Extract the (X, Y) coordinate from the center of the cell holding the provided text.  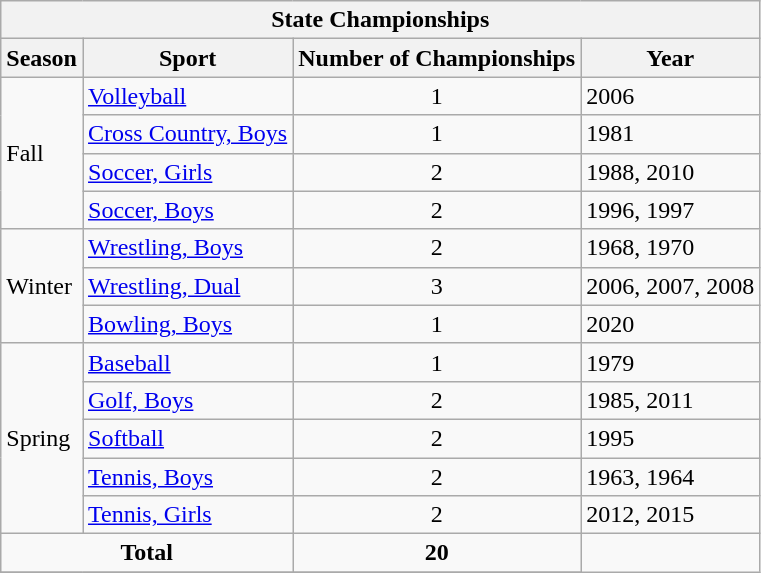
1963, 1964 (670, 477)
Softball (187, 438)
Soccer, Boys (187, 210)
Soccer, Girls (187, 172)
3 (437, 286)
Wrestling, Boys (187, 248)
Tennis, Boys (187, 477)
Volleyball (187, 96)
2020 (670, 324)
Season (42, 58)
Tennis, Girls (187, 515)
Bowling, Boys (187, 324)
1996, 1997 (670, 210)
Number of Championships (437, 58)
State Championships (380, 20)
2012, 2015 (670, 515)
1995 (670, 438)
1979 (670, 362)
Sport (187, 58)
Winter (42, 286)
Wrestling, Dual (187, 286)
Cross Country, Boys (187, 134)
1981 (670, 134)
20 (437, 553)
2006 (670, 96)
Year (670, 58)
Fall (42, 153)
Baseball (187, 362)
Golf, Boys (187, 400)
2006, 2007, 2008 (670, 286)
1988, 2010 (670, 172)
Total (147, 553)
1985, 2011 (670, 400)
Spring (42, 438)
1968, 1970 (670, 248)
